Pinpoint the cell where the given text exists, returning its (x, y) midpoint coordinate. 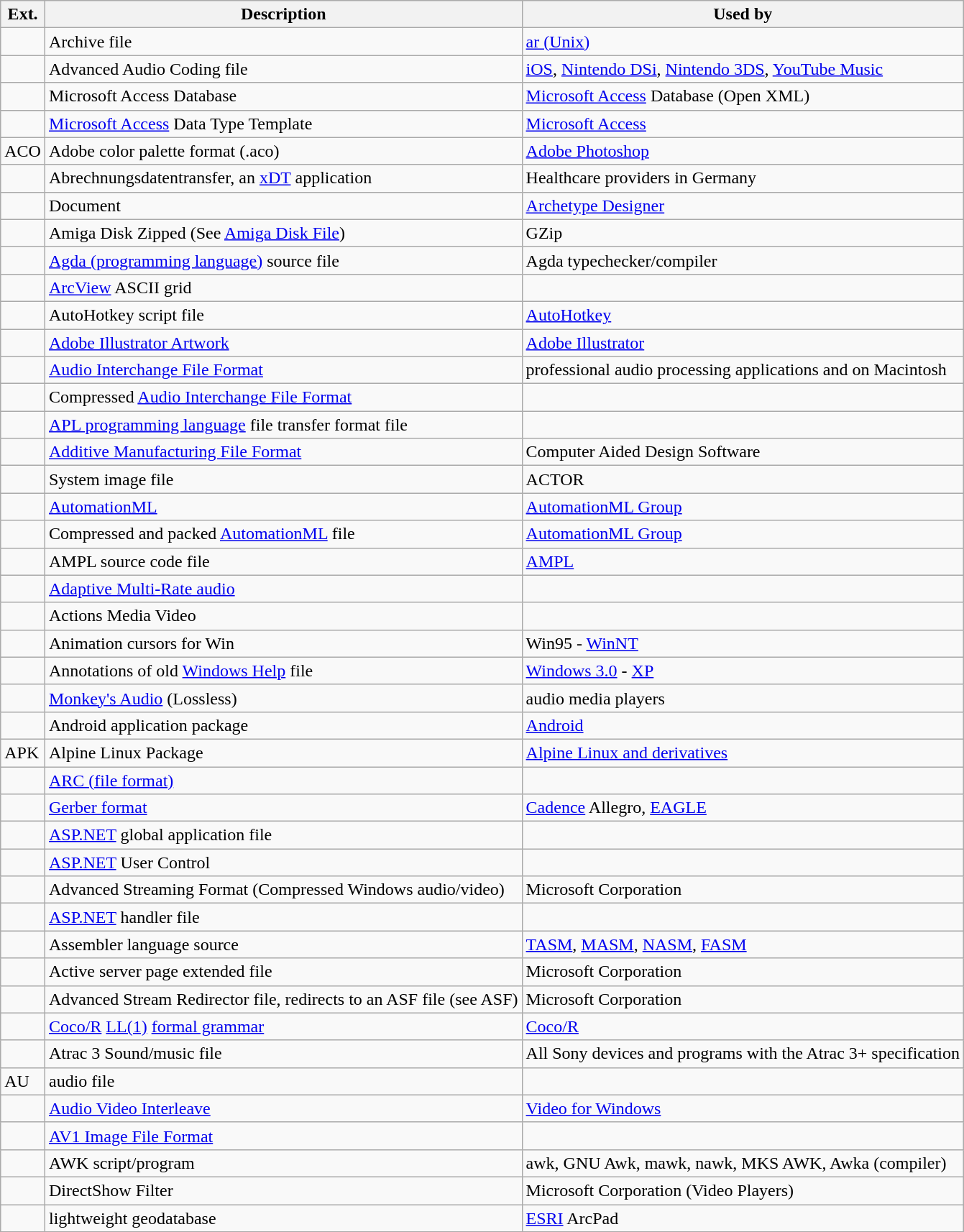
ArcView ASCII grid (283, 288)
Atrac 3 Sound/music file (283, 1054)
AMPL source code file (283, 561)
Advanced Stream Redirector file, redirects to an ASF file (see ASF) (283, 999)
Archetype Designer (743, 206)
System image file (283, 479)
Microsoft Access (743, 124)
Cadence Allegro, EAGLE (743, 808)
Description (283, 14)
Active server page extended file (283, 972)
professional audio processing applications and on Macintosh (743, 370)
APK (23, 753)
AV1 Image File Format (283, 1136)
AutomationML (283, 507)
Microsoft Access Data Type Template (283, 124)
APL programming language file transfer format file (283, 425)
ARC (file format) (283, 780)
Microsoft Corporation (Video Players) (743, 1190)
Compressed Audio Interchange File Format (283, 397)
ACO (23, 151)
Actions Media Video (283, 616)
Animation cursors for Win (283, 643)
Agda typechecker/compiler (743, 260)
ASP.NET handler file (283, 917)
Audio Interchange File Format (283, 370)
AU (23, 1081)
Audio Video Interleave (283, 1108)
AMPL (743, 561)
All Sony devices and programs with the Atrac 3+ specification (743, 1054)
AutoHotkey script file (283, 315)
Abrechnungsdatentransfer, an xDT application (283, 178)
Computer Aided Design Software (743, 452)
TASM, MASM, NASM, FASM (743, 944)
Ext. (23, 14)
Advanced Streaming Format (Compressed Windows audio/video) (283, 890)
GZip (743, 233)
lightweight geodatabase (283, 1218)
ASP.NET global application file (283, 835)
Adobe color palette format (.aco) (283, 151)
Compressed and packed AutomationML file (283, 534)
Microsoft Access Database (283, 96)
Adobe Photoshop (743, 151)
Adobe Illustrator Artwork (283, 343)
Coco/R (743, 1026)
Android application package (283, 725)
audio media players (743, 698)
Used by (743, 14)
Annotations of old Windows Help file (283, 671)
Gerber format (283, 808)
Microsoft Access Database (Open XML) (743, 96)
Video for Windows (743, 1108)
ASP.NET User Control (283, 863)
iOS, Nintendo DSi, Nintendo 3DS, YouTube Music (743, 69)
Coco/R LL(1) formal grammar (283, 1026)
ACTOR (743, 479)
Windows 3.0 - XP (743, 671)
Alpine Linux Package (283, 753)
Monkey's Audio (Lossless) (283, 698)
ESRI ArcPad (743, 1218)
Alpine Linux and derivatives (743, 753)
ar (Unix) (743, 42)
Agda (programming language) source file (283, 260)
Archive file (283, 42)
Assembler language source (283, 944)
audio file (283, 1081)
Amiga Disk Zipped (See Amiga Disk File) (283, 233)
Win95 - WinNT (743, 643)
Document (283, 206)
awk, GNU Awk, mawk, nawk, MKS AWK, Awka (compiler) (743, 1163)
AWK script/program (283, 1163)
AutoHotkey (743, 315)
Adaptive Multi-Rate audio (283, 589)
Advanced Audio Coding file (283, 69)
Additive Manufacturing File Format (283, 452)
Android (743, 725)
Adobe Illustrator (743, 343)
Healthcare providers in Germany (743, 178)
DirectShow Filter (283, 1190)
